Identify which cell holds the provided text, then report its [X, Y] central coordinate. 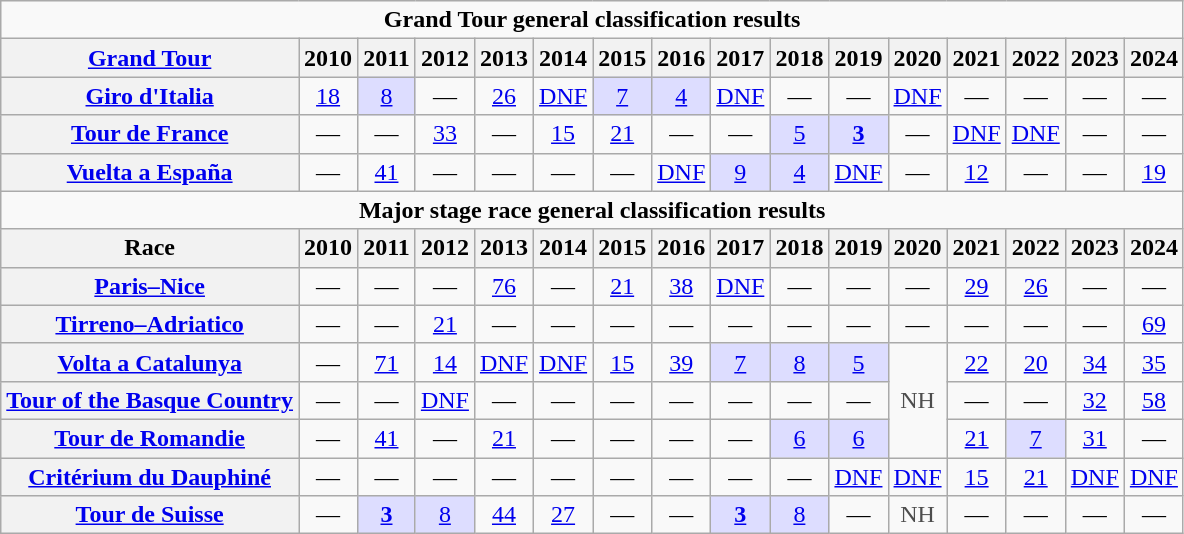
Vuelta a España [150, 172]
71 [387, 362]
34 [1094, 362]
Giro d'Italia [150, 96]
Tour of the Basque Country [150, 400]
Critérium du Dauphiné [150, 477]
Tour de Suisse [150, 515]
20 [1036, 362]
Tour de France [150, 134]
35 [1154, 362]
18 [328, 96]
Paris–Nice [150, 286]
38 [682, 286]
33 [444, 134]
69 [1154, 324]
32 [1094, 400]
Race [150, 248]
31 [1094, 438]
9 [740, 172]
44 [504, 515]
22 [976, 362]
Tirreno–Adriatico [150, 324]
39 [682, 362]
76 [504, 286]
Tour de Romandie [150, 438]
29 [976, 286]
Major stage race general classification results [592, 210]
Volta a Catalunya [150, 362]
19 [1154, 172]
12 [976, 172]
Grand Tour general classification results [592, 20]
14 [444, 362]
27 [564, 515]
58 [1154, 400]
Grand Tour [150, 58]
